Output the [x, y] coordinate of the center of the cell containing the given text.  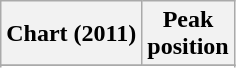
Chart (2011) [72, 34]
Peakposition [188, 34]
